Detect which cell encompasses the target text, then output its (x, y) center coordinate. 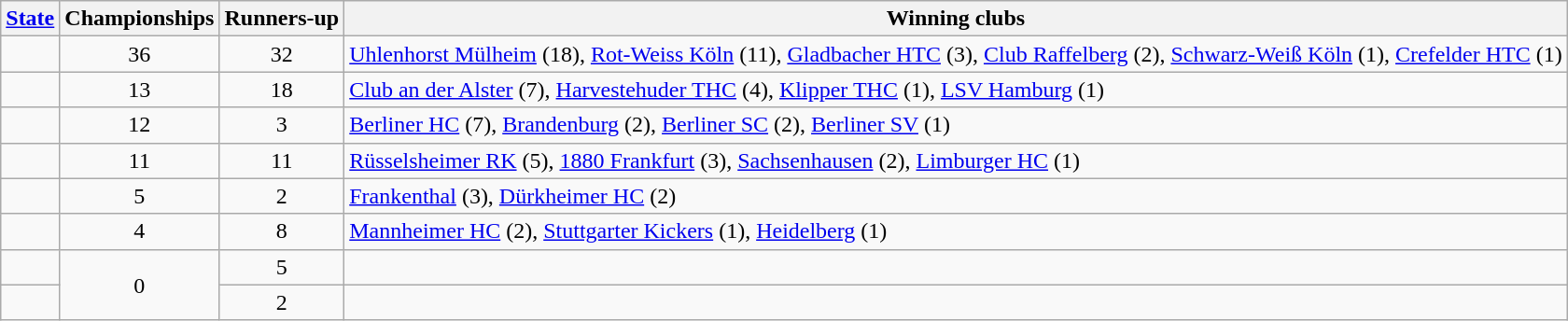
Mannheimer HC (2), Stuttgarter Kickers (1), Heidelberg (1) (956, 231)
Club an der Alster (7), Harvestehuder THC (4), Klipper THC (1), LSV Hamburg (1) (956, 90)
32 (282, 54)
36 (140, 54)
Uhlenhorst Mülheim (18), Rot-Weiss Köln (11), Gladbacher HTC (3), Club Raffelberg (2), Schwarz-Weiß Köln (1), Crefelder HTC (1) (956, 54)
12 (140, 125)
Rüsselsheimer RK (5), 1880 Frankfurt (3), Sachsenhausen (2), Limburger HC (1) (956, 160)
3 (282, 125)
Championships (140, 19)
4 (140, 231)
Berliner HC (7), Brandenburg (2), Berliner SC (2), Berliner SV (1) (956, 125)
18 (282, 90)
0 (140, 285)
Winning clubs (956, 19)
Frankenthal (3), Dürkheimer HC (2) (956, 196)
Runners-up (282, 19)
13 (140, 90)
State (30, 19)
8 (282, 231)
